Identify which cell holds the provided text, then report its [x, y] central coordinate. 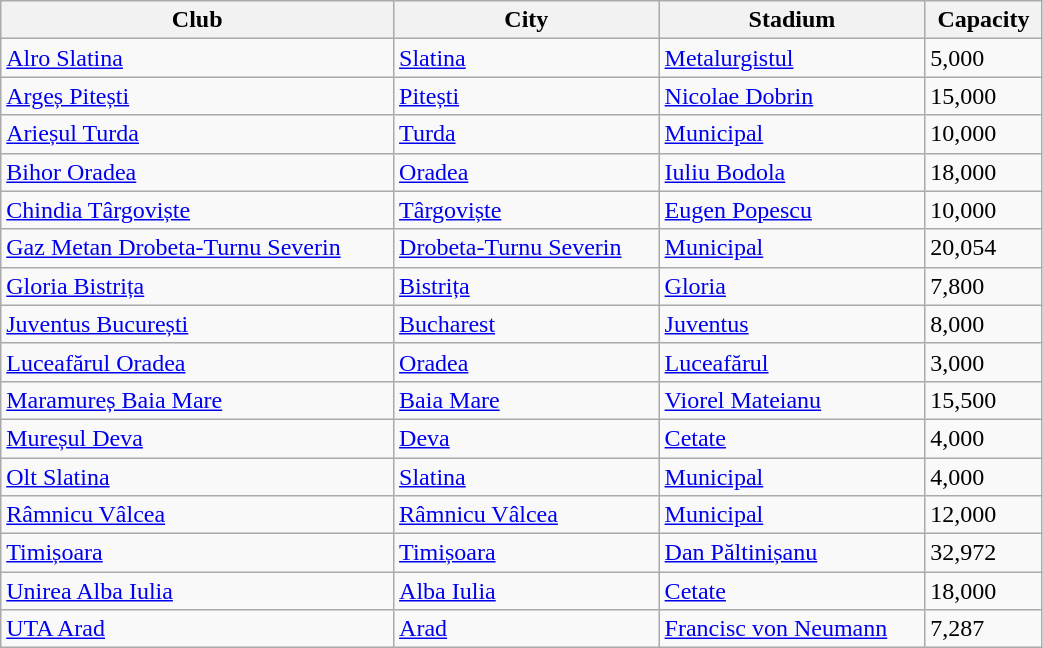
Metalurgistul [792, 58]
Chindia Târgoviște [198, 210]
UTA Arad [198, 629]
Gaz Metan Drobeta-Turnu Severin [198, 248]
Bihor Oradea [198, 172]
Baia Mare [527, 400]
5,000 [984, 58]
Deva [527, 438]
7,800 [984, 286]
Capacity [984, 20]
Stadium [792, 20]
Turda [527, 134]
Viorel Mateianu [792, 400]
Alro Slatina [198, 58]
Alba Iulia [527, 591]
Francisc von Neumann [792, 629]
Unirea Alba Iulia [198, 591]
Gloria [792, 286]
Olt Slatina [198, 477]
15,500 [984, 400]
Iuliu Bodola [792, 172]
City [527, 20]
Nicolae Dobrin [792, 96]
Arad [527, 629]
Bistrița [527, 286]
8,000 [984, 324]
20,054 [984, 248]
7,287 [984, 629]
Pitești [527, 96]
Drobeta-Turnu Severin [527, 248]
Bucharest [527, 324]
15,000 [984, 96]
Juventus [792, 324]
Juventus București [198, 324]
Luceafărul [792, 362]
Arieșul Turda [198, 134]
Club [198, 20]
Mureșul Deva [198, 438]
Gloria Bistrița [198, 286]
Eugen Popescu [792, 210]
32,972 [984, 553]
Dan Păltinișanu [792, 553]
Maramureș Baia Mare [198, 400]
Argeș Pitești [198, 96]
12,000 [984, 515]
3,000 [984, 362]
Luceafărul Oradea [198, 362]
Târgoviște [527, 210]
